Detect which cell encompasses the target text, then output its [X, Y] center coordinate. 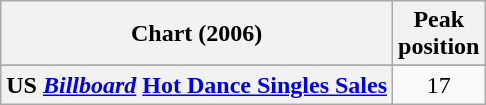
US Billboard Hot Dance Singles Sales [197, 85]
Peakposition [439, 34]
17 [439, 85]
Chart (2006) [197, 34]
